From the cell containing the given text, extract its center point as (x, y) coordinate. 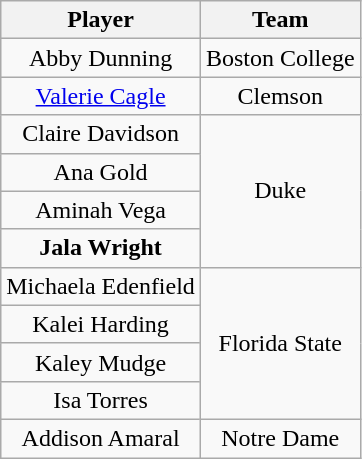
Jala Wright (101, 248)
Valerie Cagle (101, 96)
Ana Gold (101, 172)
Kaley Mudge (101, 362)
Player (101, 20)
Claire Davidson (101, 134)
Boston College (280, 58)
Michaela Edenfield (101, 286)
Kalei Harding (101, 324)
Abby Dunning (101, 58)
Team (280, 20)
Aminah Vega (101, 210)
Isa Torres (101, 400)
Clemson (280, 96)
Florida State (280, 343)
Duke (280, 191)
Addison Amaral (101, 438)
Notre Dame (280, 438)
